Scan for the cell matching the given text and deliver its [x, y] coordinate at center. 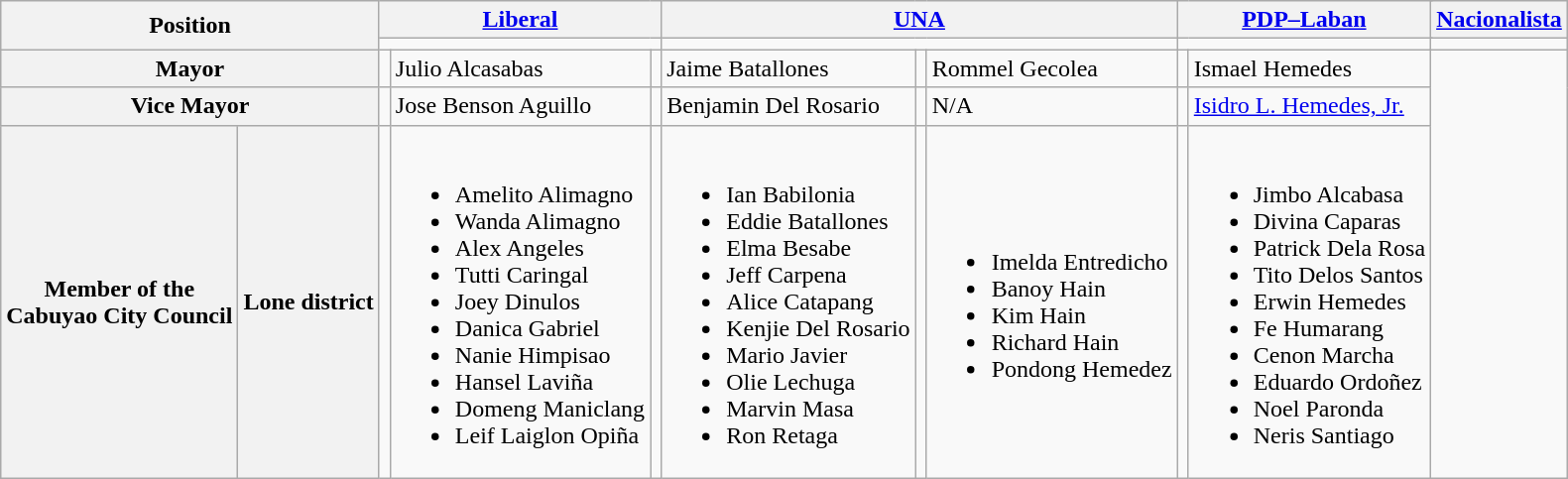
Jimbo AlcabasaDivina CaparasPatrick Dela RosaTito Delos SantosErwin HemedesFe HumarangCenon MarchaEduardo OrdoñezNoel ParondaNeris Santiago [1309, 301]
Lone district [308, 301]
Benjamin Del Rosario [788, 106]
Mayor [190, 68]
UNA [919, 20]
Liberal [520, 20]
Isidro L. Hemedes, Jr. [1309, 106]
Nacionalista [1500, 20]
Jaime Batallones [788, 68]
Position [190, 26]
Member of the Cabuyao City Council [119, 301]
Ian BabiloniaEddie BatallonesElma BesabeJeff CarpenaAlice CatapangKenjie Del RosarioMario JavierOlie LechugaMarvin MasaRon Retaga [788, 301]
Amelito AlimagnoWanda AlimagnoAlex AngelesTutti CaringalJoey DinulosDanica GabrielNanie HimpisaoHansel LaviñaDomeng ManiclangLeif Laiglon Opiña [520, 301]
Rommel Gecolea [1051, 68]
Imelda EntredichoBanoy HainKim HainRichard HainPondong Hemedez [1051, 301]
Vice Mayor [190, 106]
PDP–Laban [1303, 20]
Ismael Hemedes [1309, 68]
Julio Alcasabas [520, 68]
N/A [1051, 106]
Jose Benson Aguillo [520, 106]
